Scan for the cell matching the given text and deliver its (x, y) coordinate at center. 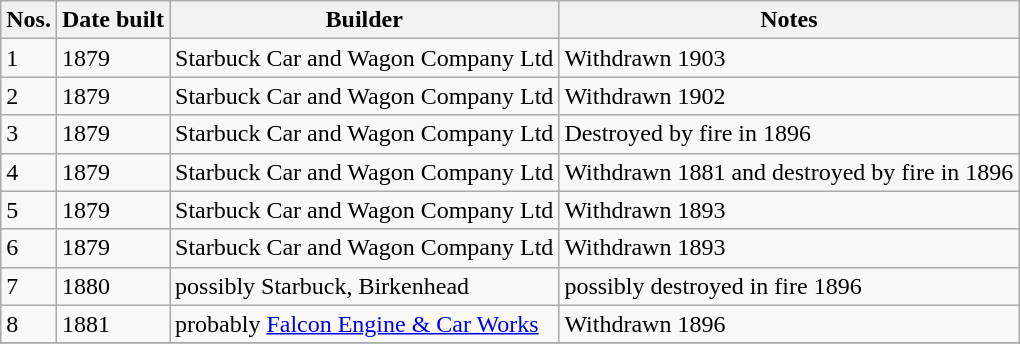
Withdrawn 1902 (789, 96)
Destroyed by fire in 1896 (789, 134)
Nos. (29, 20)
Notes (789, 20)
Withdrawn 1881 and destroyed by fire in 1896 (789, 172)
1 (29, 58)
possibly destroyed in fire 1896 (789, 286)
2 (29, 96)
1881 (112, 324)
Withdrawn 1903 (789, 58)
8 (29, 324)
5 (29, 210)
Builder (364, 20)
4 (29, 172)
1880 (112, 286)
6 (29, 248)
7 (29, 286)
3 (29, 134)
probably Falcon Engine & Car Works (364, 324)
Withdrawn 1896 (789, 324)
Date built (112, 20)
possibly Starbuck, Birkenhead (364, 286)
